Extract the [x, y] coordinate from the center of the cell holding the provided text.  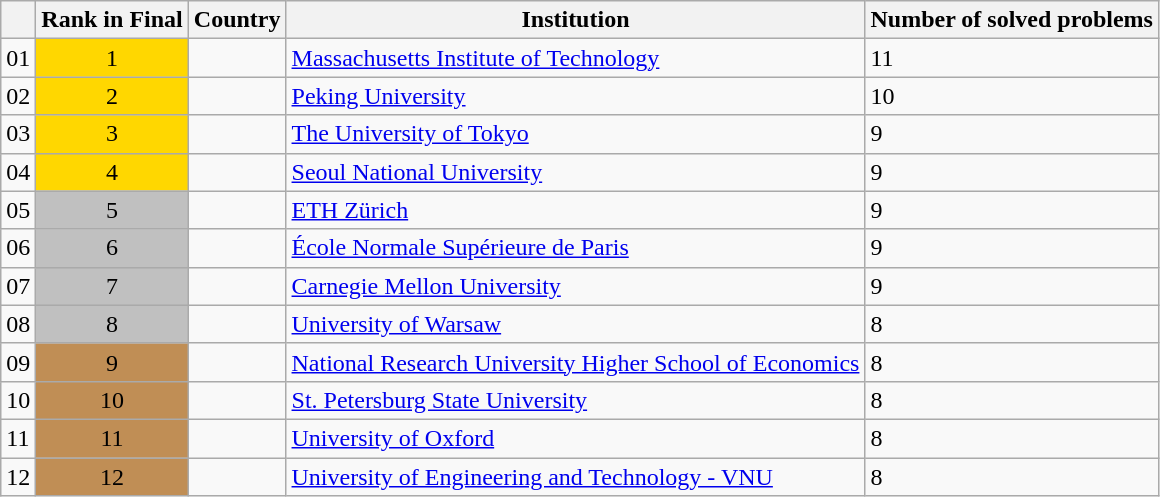
7 [112, 286]
08 [18, 324]
02 [18, 96]
Carnegie Mellon University [576, 286]
1 [112, 58]
Seoul National University [576, 172]
2 [112, 96]
ETH Zürich [576, 210]
06 [18, 248]
05 [18, 210]
Rank in Final [112, 20]
École Normale Supérieure de Paris [576, 248]
09 [18, 362]
03 [18, 134]
01 [18, 58]
Institution [576, 20]
04 [18, 172]
3 [112, 134]
Country [237, 20]
University of Warsaw [576, 324]
Massachusetts Institute of Technology [576, 58]
St. Petersburg State University [576, 400]
Peking University [576, 96]
University of Engineering and Technology - VNU [576, 477]
University of Oxford [576, 438]
National Research University Higher School of Economics [576, 362]
Number of solved problems [1012, 20]
The University of Tokyo [576, 134]
5 [112, 210]
4 [112, 172]
6 [112, 248]
07 [18, 286]
